Return the [x, y] coordinate for the center point of the cell that contains the specified text.  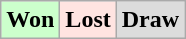
Lost [88, 20]
Won [30, 20]
Draw [150, 20]
